Capture the cell that displays the provided text and extract its [x, y] central coordinate. 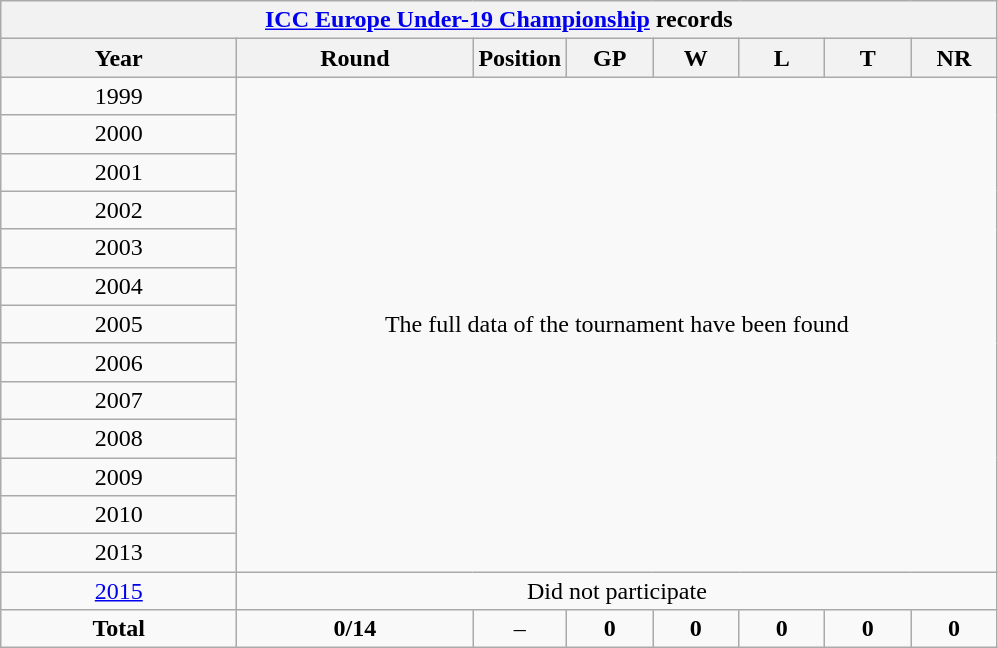
2002 [119, 210]
Year [119, 58]
2010 [119, 515]
Did not participate [617, 591]
2006 [119, 362]
2005 [119, 324]
ICC Europe Under-19 Championship records [499, 20]
The full data of the tournament have been found [617, 324]
Total [119, 629]
2013 [119, 553]
Position [520, 58]
2001 [119, 172]
2004 [119, 286]
2000 [119, 134]
0/14 [355, 629]
– [520, 629]
2003 [119, 248]
W [696, 58]
L [782, 58]
2009 [119, 477]
T [868, 58]
2015 [119, 591]
GP [610, 58]
2008 [119, 438]
1999 [119, 96]
NR [954, 58]
2007 [119, 400]
Round [355, 58]
